Pinpoint the cell where the given text exists, returning its [x, y] midpoint coordinate. 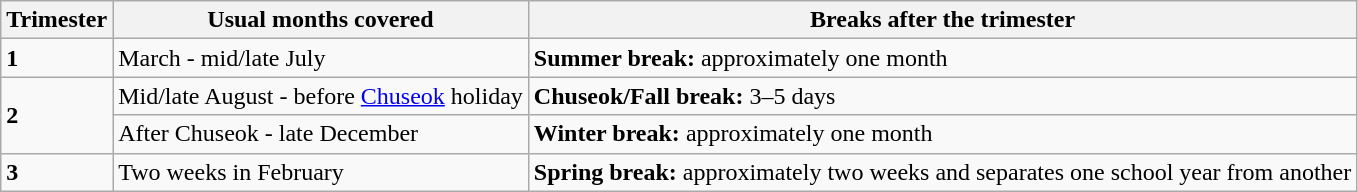
Chuseok/Fall break: 3–5 days [942, 96]
2 [57, 115]
3 [57, 172]
Breaks after the trimester [942, 20]
Trimester [57, 20]
Mid/late August - before Chuseok holiday [321, 96]
Summer break: approximately one month [942, 58]
Spring break: approximately two weeks and separates one school year from another [942, 172]
March - mid/late July [321, 58]
Two weeks in February [321, 172]
After Chuseok - late December [321, 134]
Usual months covered [321, 20]
1 [57, 58]
Winter break: approximately one month [942, 134]
